Return the [X, Y] coordinate for the center point of the cell that contains the specified text.  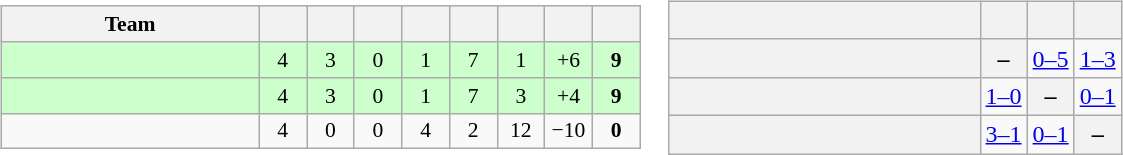
1–3 [1098, 58]
Team [130, 24]
1–0 [1004, 96]
−10 [569, 131]
12 [521, 131]
+6 [569, 60]
2 [473, 131]
3–1 [1004, 134]
0–5 [1050, 58]
+4 [569, 95]
